Locate the cell with the specified text and output its [X, Y] center coordinate. 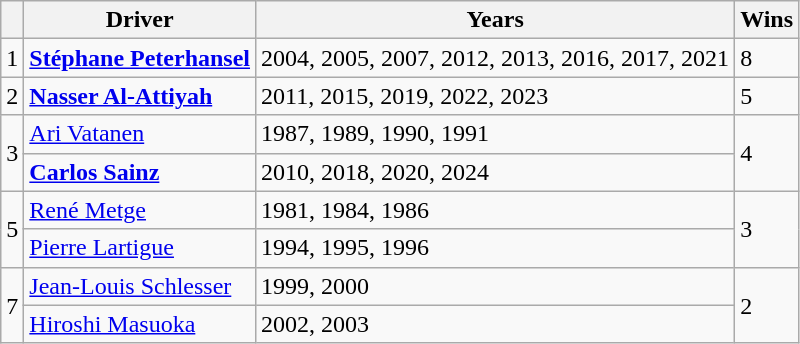
1994, 1995, 1996 [496, 248]
Hiroshi Masuoka [140, 324]
1999, 2000 [496, 286]
8 [767, 58]
2011, 2015, 2019, 2022, 2023 [496, 96]
7 [12, 305]
Years [496, 20]
2010, 2018, 2020, 2024 [496, 172]
Pierre Lartigue [140, 248]
René Metge [140, 210]
2002, 2003 [496, 324]
Jean-Louis Schlesser [140, 286]
2004, 2005, 2007, 2012, 2013, 2016, 2017, 2021 [496, 58]
Wins [767, 20]
1 [12, 58]
1987, 1989, 1990, 1991 [496, 134]
Driver [140, 20]
Nasser Al-Attiyah [140, 96]
Ari Vatanen [140, 134]
4 [767, 153]
Carlos Sainz [140, 172]
Stéphane Peterhansel [140, 58]
1981, 1984, 1986 [496, 210]
